Extract the (x, y) coordinate from the center of the cell holding the provided text.  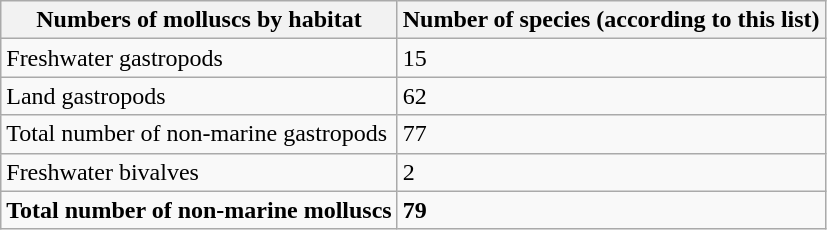
Total number of non-marine gastropods (199, 134)
2 (611, 172)
77 (611, 134)
Freshwater gastropods (199, 58)
Number of species (according to this list) (611, 20)
Total number of non-marine molluscs (199, 210)
62 (611, 96)
Numbers of molluscs by habitat (199, 20)
Freshwater bivalves (199, 172)
79 (611, 210)
15 (611, 58)
Land gastropods (199, 96)
